Identify which cell holds the provided text, then report its (x, y) central coordinate. 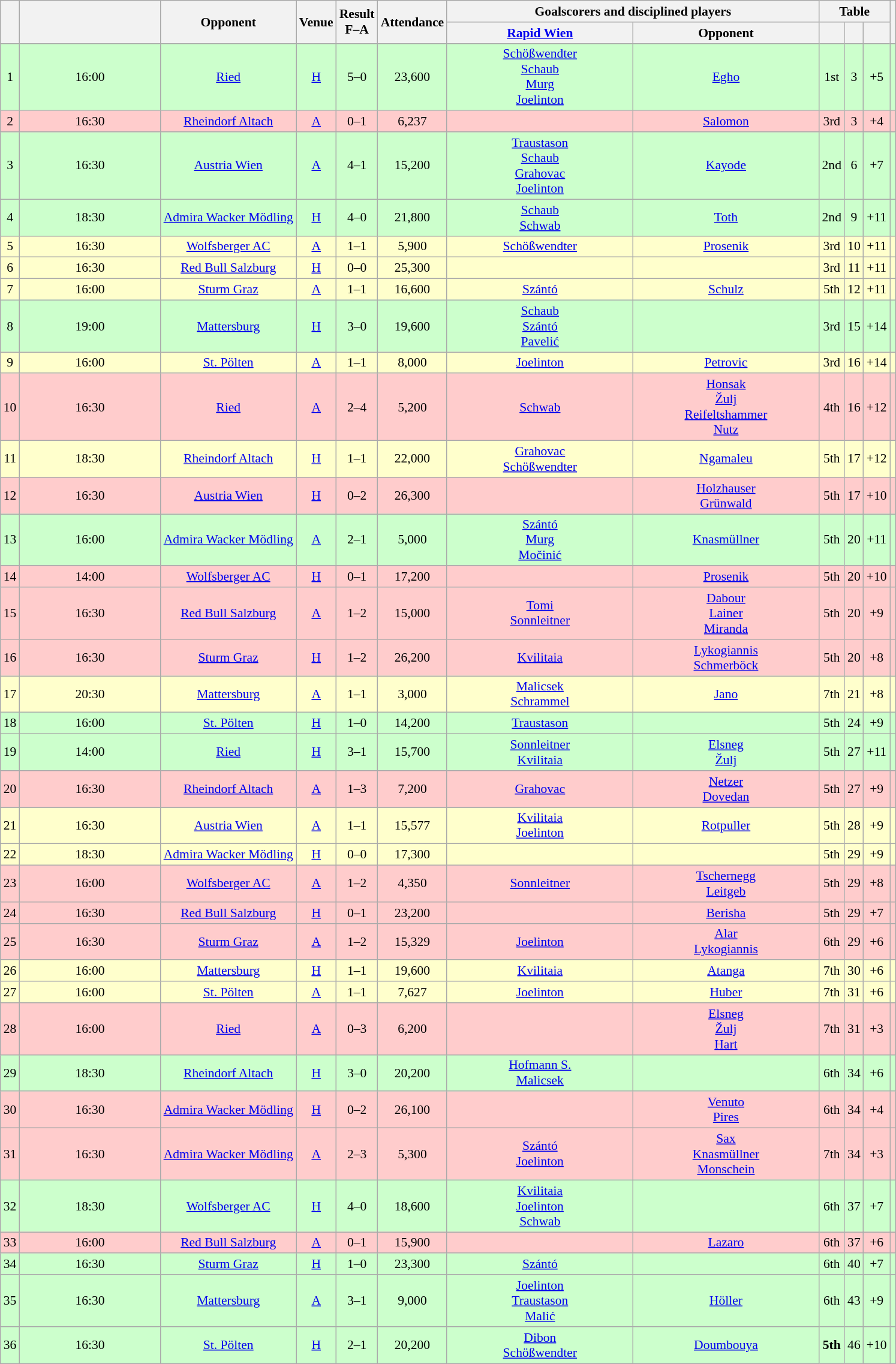
5–0 (357, 77)
Traustason Schaub Grahovac Joelinton (540, 166)
5,000 (413, 540)
15,000 (413, 613)
Ngamaleu (726, 459)
25,300 (413, 268)
17,200 (413, 577)
5,300 (413, 1154)
2–4 (357, 407)
23,300 (413, 1264)
Holzhauser Grünwald (726, 495)
26,300 (413, 495)
Table (855, 11)
15,200 (413, 166)
9,000 (413, 1300)
15,700 (413, 752)
Jano (726, 695)
5 (10, 247)
1st (832, 77)
46 (854, 1345)
Knasmüllner (726, 540)
4,350 (413, 884)
Elsneg Žulj Hart (726, 1029)
Elsneg Žulj (726, 752)
1 (10, 77)
6,200 (413, 1029)
22 (10, 855)
Lykogiannis Schmerböck (726, 657)
Sonnleitner Kvilitaia (540, 752)
15,329 (413, 942)
Schößwendter Schaub Murg Joelinton (540, 77)
7,627 (413, 992)
Schulz (726, 290)
Doumbouya (726, 1345)
7 (10, 290)
19 (10, 752)
Toth (726, 217)
6,237 (413, 122)
Venuto Pires (726, 1110)
Attendance (413, 22)
Tomi Sonnleitner (540, 613)
22,000 (413, 459)
21,800 (413, 217)
26,100 (413, 1110)
Honsak Žulj Reifeltshammer Nutz (726, 407)
Dabour Lainer Miranda (726, 613)
Rapid Wien (540, 33)
15,577 (413, 825)
14,200 (413, 723)
Höller (726, 1300)
Kvilitaia Joelinton Schwab (540, 1206)
16,600 (413, 290)
23,200 (413, 913)
Kvilitaia Joelinton (540, 825)
+5 (877, 77)
17,300 (413, 855)
14 (10, 577)
Berisha (726, 913)
1–3 (357, 789)
Traustason (540, 723)
32 (10, 1206)
Hofmann S. Malicsek (540, 1072)
Szántó Joelinton (540, 1154)
Goalscorers and disciplined players (633, 11)
5,200 (413, 407)
2–3 (357, 1154)
Alar Lykogiannis (726, 942)
Netzer Dovedan (726, 789)
Huber (726, 992)
2 (10, 122)
43 (854, 1300)
33 (10, 1243)
19:00 (90, 326)
Schaub Szántó Pavelić (540, 326)
5,900 (413, 247)
36 (10, 1345)
0–3 (357, 1029)
Rotpuller (726, 825)
23 (10, 884)
Malicsek Schrammel (540, 695)
18 (10, 723)
3,000 (413, 695)
4 (10, 217)
8,000 (413, 363)
Atanga (726, 971)
Szántó Murg Močinić (540, 540)
35 (10, 1300)
4th (832, 407)
Tschernegg Leitgeb (726, 884)
Sonnleitner (540, 884)
8 (10, 326)
Sax Knasmüllner Monschein (726, 1154)
ResultF–A (357, 22)
Schaub Schwab (540, 217)
26 (10, 971)
7,200 (413, 789)
Egho (726, 77)
20:30 (90, 695)
40 (854, 1264)
Grahovac Schößwendter (540, 459)
25 (10, 942)
Grahovac (540, 789)
18,600 (413, 1206)
Schößwendter (540, 247)
Dibon Schößwendter (540, 1345)
15,900 (413, 1243)
Petrovic (726, 363)
Joelinton Traustason Malić (540, 1300)
Kayode (726, 166)
13 (10, 540)
Salomon (726, 122)
Lazaro (726, 1243)
23,600 (413, 77)
Schwab (540, 407)
Venue (317, 22)
4–1 (357, 166)
26,200 (413, 657)
